Return the [x, y] coordinate for the center point of the cell that contains the specified text.  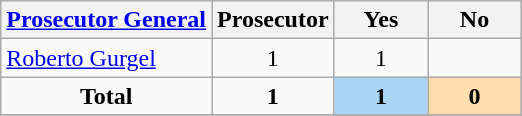
Yes [381, 20]
0 [475, 96]
Prosecutor [274, 20]
Total [106, 96]
Roberto Gurgel [106, 58]
No [475, 20]
Prosecutor General [106, 20]
